Return the (x, y) coordinate for the center point of the cell that contains the specified text.  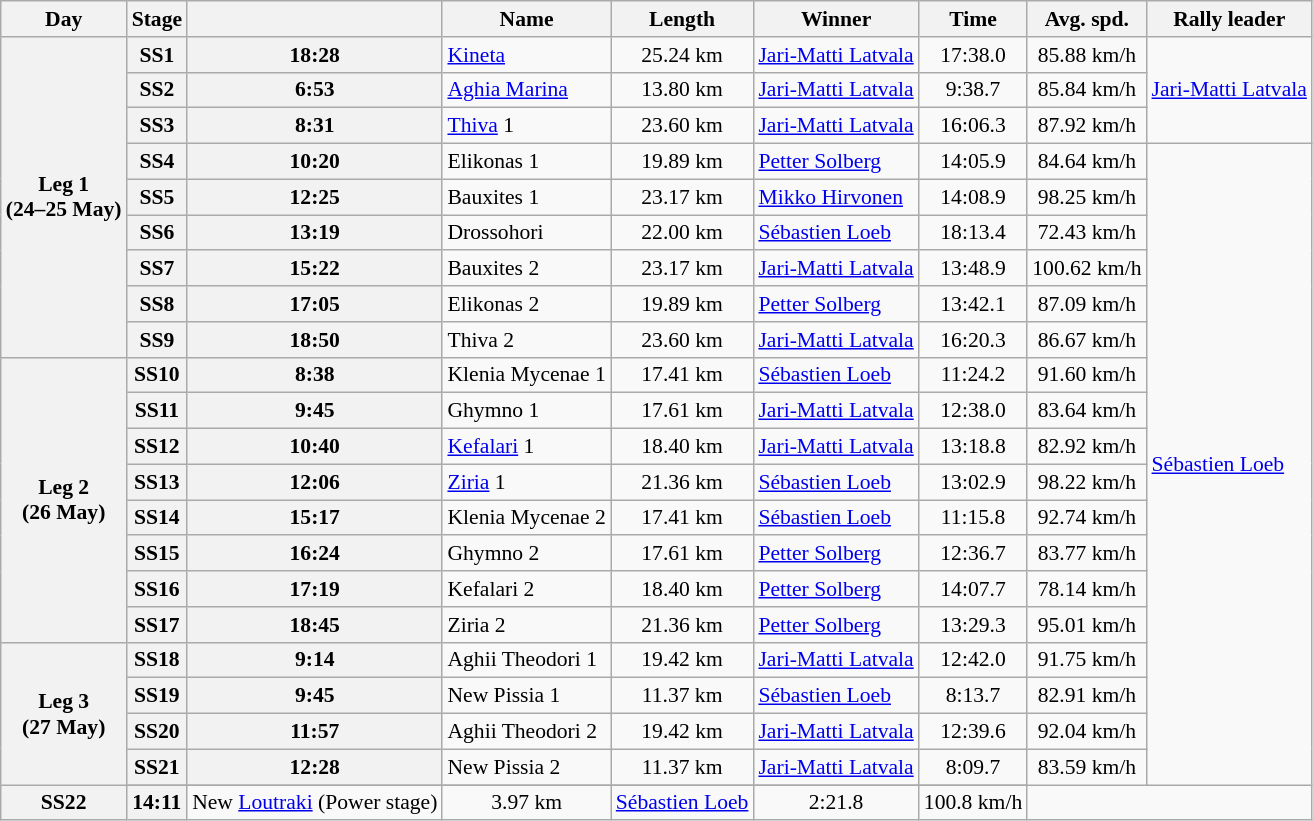
13:29.3 (973, 625)
11:57 (314, 732)
86.67 km/h (1086, 340)
SS22 (64, 803)
13:18.8 (973, 447)
11:15.8 (973, 518)
SS10 (157, 375)
83.64 km/h (1086, 411)
Aghii Theodori 2 (526, 732)
13:48.9 (973, 269)
Kefalari 1 (526, 447)
Rally leader (1230, 19)
Ziria 2 (526, 625)
Aghia Marina (526, 90)
Day (64, 19)
18:13.4 (973, 233)
16:06.3 (973, 126)
13:19 (314, 233)
10:20 (314, 162)
82.92 km/h (1086, 447)
84.64 km/h (1086, 162)
SS17 (157, 625)
13:42.1 (973, 304)
SS5 (157, 197)
18:28 (314, 55)
8:09.7 (973, 767)
Drossohori (526, 233)
SS18 (157, 660)
14:07.7 (973, 589)
Leg 1(24–25 May) (64, 198)
SS15 (157, 554)
82.91 km/h (1086, 696)
New Pissia 2 (526, 767)
SS4 (157, 162)
SS2 (157, 90)
92.74 km/h (1086, 518)
SS13 (157, 482)
Ghymno 1 (526, 411)
SS3 (157, 126)
17:38.0 (973, 55)
3.97 km (526, 803)
SS14 (157, 518)
98.25 km/h (1086, 197)
6:53 (314, 90)
13:02.9 (973, 482)
Avg. spd. (1086, 19)
100.62 km/h (1086, 269)
Stage (157, 19)
87.92 km/h (1086, 126)
9:38.7 (973, 90)
2:21.8 (836, 803)
Leg 2(26 May) (64, 500)
12:06 (314, 482)
14:05.9 (973, 162)
Leg 3(27 May) (64, 713)
12:25 (314, 197)
22.00 km (682, 233)
25.24 km (682, 55)
12:28 (314, 767)
87.09 km/h (1086, 304)
15:17 (314, 518)
Klenia Mycenae 1 (526, 375)
SS11 (157, 411)
SS19 (157, 696)
85.88 km/h (1086, 55)
Mikko Hirvonen (836, 197)
14:08.9 (973, 197)
8:31 (314, 126)
Time (973, 19)
78.14 km/h (1086, 589)
83.59 km/h (1086, 767)
Kefalari 2 (526, 589)
New Pissia 1 (526, 696)
Ziria 1 (526, 482)
Bauxites 1 (526, 197)
72.43 km/h (1086, 233)
18:45 (314, 625)
SS1 (157, 55)
Klenia Mycenae 2 (526, 518)
92.04 km/h (1086, 732)
98.22 km/h (1086, 482)
Thiva 1 (526, 126)
18:50 (314, 340)
9:14 (314, 660)
Elikonas 2 (526, 304)
12:39.6 (973, 732)
Winner (836, 19)
SS12 (157, 447)
12:38.0 (973, 411)
SS16 (157, 589)
13.80 km (682, 90)
SS6 (157, 233)
15:22 (314, 269)
95.01 km/h (1086, 625)
100.8 km/h (973, 803)
Name (526, 19)
SS8 (157, 304)
SS7 (157, 269)
Elikonas 1 (526, 162)
12:36.7 (973, 554)
SS21 (157, 767)
11:24.2 (973, 375)
12:42.0 (973, 660)
8:13.7 (973, 696)
Bauxites 2 (526, 269)
Ghymno 2 (526, 554)
8:38 (314, 375)
17:05 (314, 304)
85.84 km/h (1086, 90)
16:20.3 (973, 340)
Length (682, 19)
Aghii Theodori 1 (526, 660)
16:24 (314, 554)
New Loutraki (Power stage) (314, 803)
14:11 (157, 803)
SS20 (157, 732)
17:19 (314, 589)
83.77 km/h (1086, 554)
10:40 (314, 447)
SS9 (157, 340)
91.75 km/h (1086, 660)
Kineta (526, 55)
Thiva 2 (526, 340)
91.60 km/h (1086, 375)
